Return (X, Y) of the center of cell containing provided text 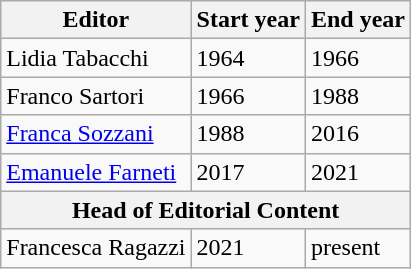
2017 (248, 172)
End year (358, 20)
Franca Sozzani (96, 134)
present (358, 248)
Francesca Ragazzi (96, 248)
Franco Sartori (96, 96)
Start year (248, 20)
Emanuele Farneti (96, 172)
1964 (248, 58)
Editor (96, 20)
Head of Editorial Content (206, 210)
2016 (358, 134)
Lidia Tabacchi (96, 58)
